Detect which cell encompasses the target text, then output its [x, y] center coordinate. 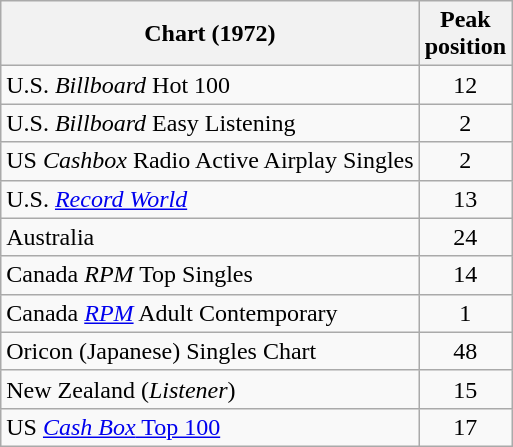
Canada RPM Top Singles [210, 275]
24 [465, 237]
14 [465, 275]
13 [465, 199]
U.S. Record World [210, 199]
Chart (1972) [210, 34]
17 [465, 427]
Australia [210, 237]
15 [465, 389]
48 [465, 351]
1 [465, 313]
12 [465, 85]
U.S. Billboard Hot 100 [210, 85]
Oricon (Japanese) Singles Chart [210, 351]
Peakposition [465, 34]
U.S. Billboard Easy Listening [210, 123]
US Cashbox Radio Active Airplay Singles [210, 161]
Canada RPM Adult Contemporary [210, 313]
New Zealand (Listener) [210, 389]
US Cash Box Top 100 [210, 427]
